Search for the cell housing the specified text and yield its [X, Y] center coordinate. 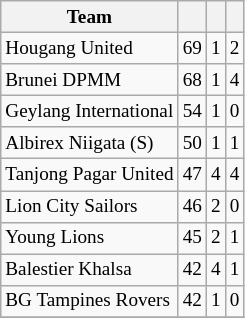
Tanjong Pagar United [90, 175]
47 [192, 175]
Young Lions [90, 238]
50 [192, 143]
68 [192, 80]
69 [192, 48]
BG Tampines Rovers [90, 301]
54 [192, 111]
Team [90, 17]
Geylang International [90, 111]
45 [192, 238]
46 [192, 206]
Albirex Niigata (S) [90, 143]
Lion City Sailors [90, 206]
Balestier Khalsa [90, 270]
Hougang United [90, 48]
Brunei DPMM [90, 80]
